Find where the given text appears and provide that cell's center as (X, Y) coordinate. 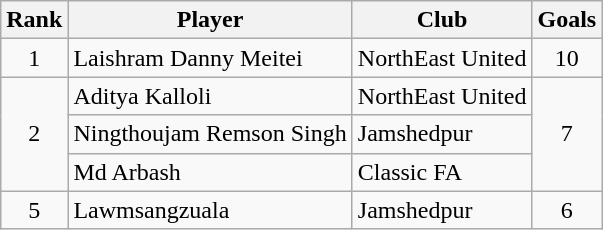
6 (567, 210)
Laishram Danny Meitei (210, 58)
Classic FA (442, 172)
10 (567, 58)
Lawmsangzuala (210, 210)
5 (34, 210)
Club (442, 20)
Md Arbash (210, 172)
Goals (567, 20)
7 (567, 134)
Rank (34, 20)
Aditya Kalloli (210, 96)
1 (34, 58)
Player (210, 20)
Ningthoujam Remson Singh (210, 134)
2 (34, 134)
